Return [x, y] of the center of cell containing provided text 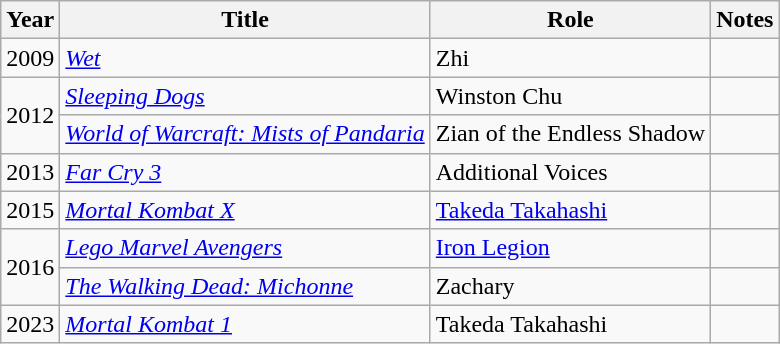
Winston Chu [570, 96]
Zachary [570, 286]
Far Cry 3 [245, 172]
Lego Marvel Avengers [245, 248]
Iron Legion [570, 248]
2013 [30, 172]
Mortal Kombat X [245, 210]
2009 [30, 58]
2016 [30, 267]
Role [570, 20]
The Walking Dead: Michonne [245, 286]
Wet [245, 58]
2012 [30, 115]
Sleeping Dogs [245, 96]
Additional Voices [570, 172]
2023 [30, 324]
Zian of the Endless Shadow [570, 134]
2015 [30, 210]
Year [30, 20]
Notes [745, 20]
Title [245, 20]
World of Warcraft: Mists of Pandaria [245, 134]
Zhi [570, 58]
Mortal Kombat 1 [245, 324]
